Extract the [x, y] coordinate from the center of the cell holding the provided text.  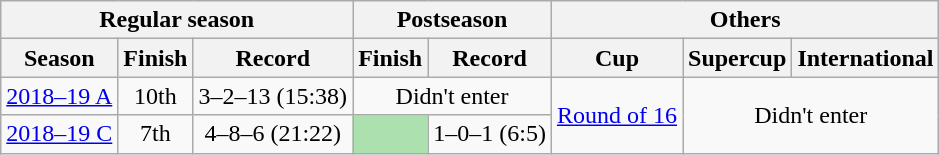
7th [156, 134]
10th [156, 96]
International [866, 58]
Supercup [738, 58]
1–0–1 (6:5) [490, 134]
Round of 16 [616, 115]
Season [60, 58]
Regular season [177, 20]
Others [744, 20]
2018–19 A [60, 96]
Postseason [452, 20]
4–8–6 (21:22) [273, 134]
Cup [616, 58]
2018–19 C [60, 134]
3–2–13 (15:38) [273, 96]
